Return the [X, Y] coordinate for the center point of the cell that contains the specified text.  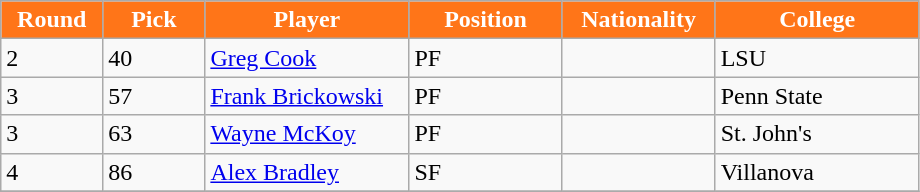
40 [154, 58]
86 [154, 172]
57 [154, 96]
Pick [154, 20]
Frank Brickowski [307, 96]
Villanova [817, 172]
Round [52, 20]
St. John's [817, 134]
2 [52, 58]
Nationality [638, 20]
LSU [817, 58]
Wayne McKoy [307, 134]
4 [52, 172]
63 [154, 134]
Player [307, 20]
Position [486, 20]
Greg Cook [307, 58]
Penn State [817, 96]
SF [486, 172]
Alex Bradley [307, 172]
College [817, 20]
